Find where the given text appears and provide that cell's center as (x, y) coordinate. 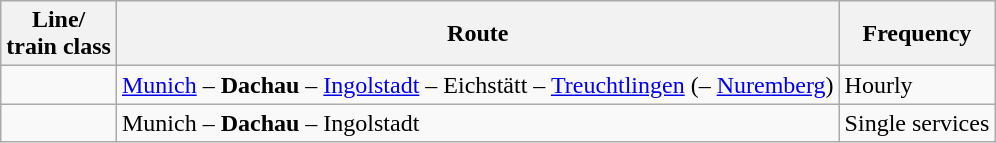
Munich – Dachau – Ingolstadt (478, 123)
Frequency (917, 34)
Munich – Dachau – Ingolstadt – Eichstätt – Treuchtlingen (– Nuremberg) (478, 85)
Line/train class (59, 34)
Hourly (917, 85)
Route (478, 34)
Single services (917, 123)
